Detect which cell encompasses the target text, then output its [X, Y] center coordinate. 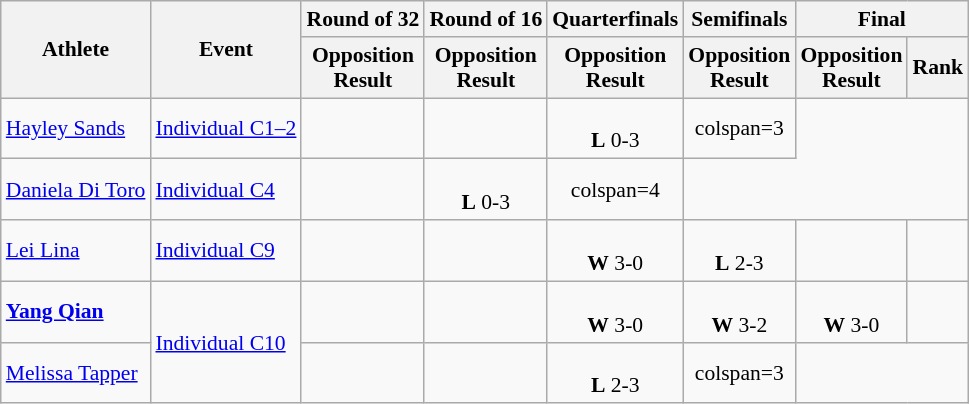
Individual C4 [226, 190]
Individual C1–2 [226, 128]
colspan=4 [615, 190]
Round of 16 [486, 19]
Final [882, 19]
Daniela Di Toro [76, 190]
Semifinals [739, 19]
Rank [938, 68]
Event [226, 50]
Round of 32 [362, 19]
Lei Lina [76, 250]
Quarterfinals [615, 19]
Individual C9 [226, 250]
W 3-2 [739, 312]
Melissa Tapper [76, 372]
Hayley Sands [76, 128]
Athlete [76, 50]
Individual C10 [226, 342]
Yang Qian [76, 312]
